Pinpoint the cell where the given text exists, returning its [X, Y] midpoint coordinate. 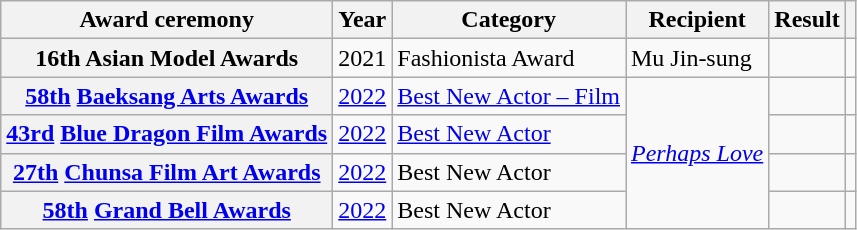
Category [509, 20]
Year [362, 20]
16th Asian Model Awards [167, 58]
27th Chunsa Film Art Awards [167, 172]
Result [807, 20]
58th Baeksang Arts Awards [167, 96]
2021 [362, 58]
Fashionista Award [509, 58]
Award ceremony [167, 20]
43rd Blue Dragon Film Awards [167, 134]
58th Grand Bell Awards [167, 210]
Best New Actor – Film [509, 96]
Mu Jin-sung [698, 58]
Perhaps Love [698, 153]
Recipient [698, 20]
